Determine the [X, Y] coordinate at the center of the cell enclosing the given text.  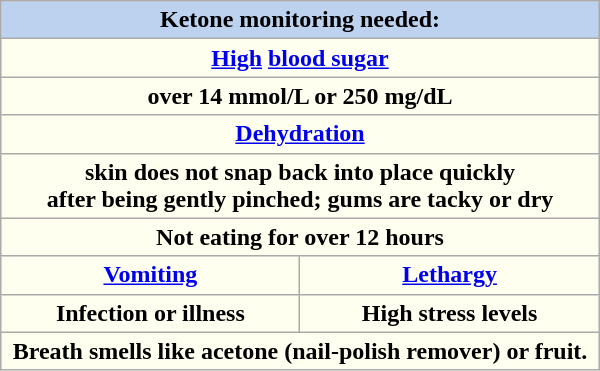
High blood sugar [300, 58]
over 14 mmol/L or 250 mg/dL [300, 96]
Dehydration [300, 134]
Vomiting [150, 275]
Ketone monitoring needed: [300, 20]
skin does not snap back into place quicklyafter being gently pinched; gums are tacky or dry [300, 186]
Breath smells like acetone (nail-polish remover) or fruit. [300, 351]
High stress levels [450, 313]
Not eating for over 12 hours [300, 237]
Lethargy [450, 275]
Infection or illness [150, 313]
